Identify which cell holds the provided text, then report its (x, y) central coordinate. 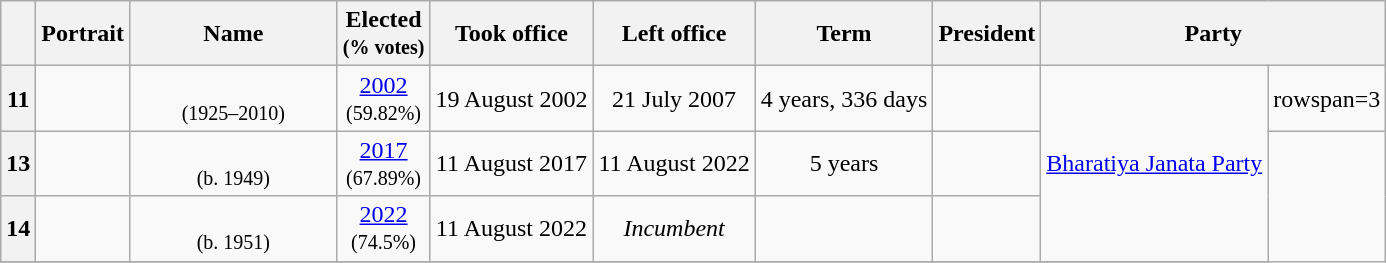
Name (233, 34)
Term (844, 34)
rowspan=3 (1327, 98)
(1925–2010) (233, 98)
11 August 2017 (512, 164)
Bharatiya Janata Party (1154, 164)
Took office (512, 34)
(b. 1951) (233, 228)
Incumbent (674, 228)
14 (18, 228)
19 August 2002 (512, 98)
Party (1214, 34)
President (987, 34)
2002(59.82%) (384, 98)
21 July 2007 (674, 98)
4 years, 336 days (844, 98)
2017(67.89%) (384, 164)
Left office (674, 34)
Portrait (83, 34)
13 (18, 164)
(b. 1949) (233, 164)
5 years (844, 164)
11 (18, 98)
Elected(% votes) (384, 34)
2022(74.5%) (384, 228)
